From the cell containing the given text, extract its center point as (X, Y) coordinate. 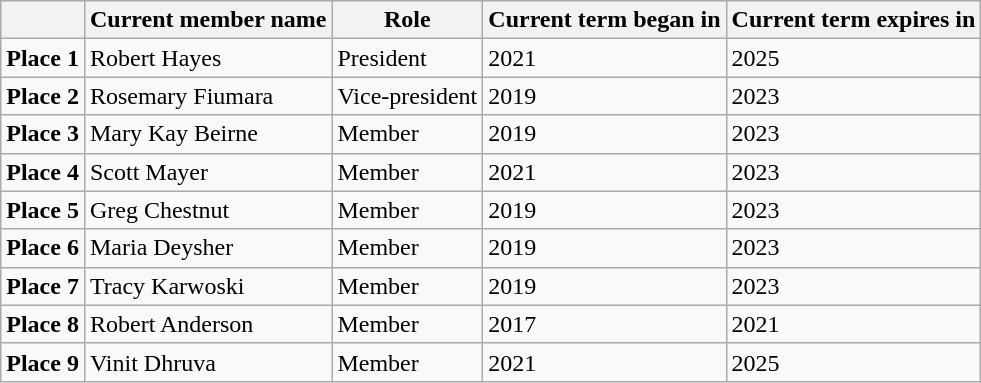
Tracy Karwoski (208, 286)
Greg Chestnut (208, 210)
Current term began in (604, 20)
Rosemary Fiumara (208, 96)
Place 8 (43, 324)
Current term expires in (854, 20)
2017 (604, 324)
Mary Kay Beirne (208, 134)
Current member name (208, 20)
Robert Anderson (208, 324)
Scott Mayer (208, 172)
Place 7 (43, 286)
President (408, 58)
Vice-president (408, 96)
Place 1 (43, 58)
Robert Hayes (208, 58)
Place 3 (43, 134)
Place 9 (43, 362)
Maria Deysher (208, 248)
Place 6 (43, 248)
Place 4 (43, 172)
Place 2 (43, 96)
Role (408, 20)
Place 5 (43, 210)
Vinit Dhruva (208, 362)
